For the text-containing cell, return its midpoint in (x, y) coordinate format. 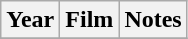
Notes (153, 20)
Year (30, 20)
Film (90, 20)
